Capture the cell that displays the provided text and extract its [X, Y] central coordinate. 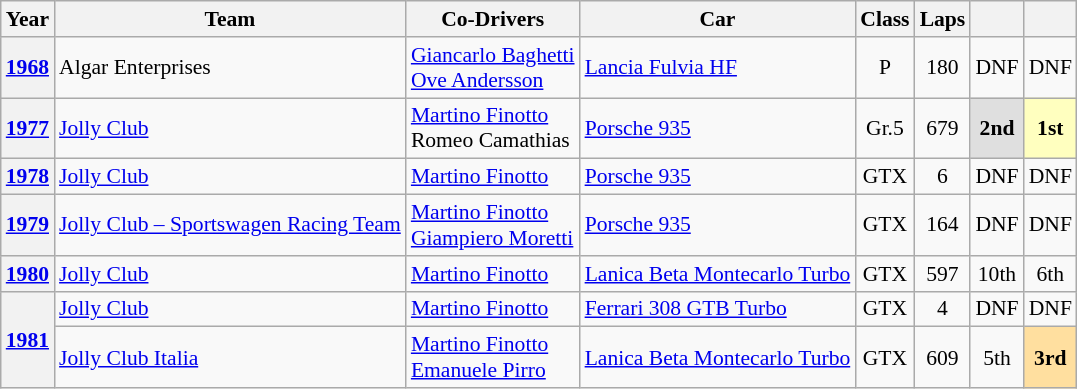
Giancarlo Baghetti Ove Andersson [493, 68]
6 [943, 177]
Laps [943, 19]
Lancia Fulvia HF [718, 68]
6th [1050, 274]
609 [943, 358]
P [884, 68]
3rd [1050, 358]
Car [718, 19]
Jolly Club – Sportswagen Racing Team [230, 226]
2nd [996, 128]
Gr.5 [884, 128]
10th [996, 274]
4 [943, 309]
5th [996, 358]
1981 [28, 340]
Martino Finotto Emanuele Pirro [493, 358]
180 [943, 68]
1968 [28, 68]
1979 [28, 226]
597 [943, 274]
Jolly Club Italia [230, 358]
Ferrari 308 GTB Turbo [718, 309]
1st [1050, 128]
Year [28, 19]
Team [230, 19]
Class [884, 19]
Co-Drivers [493, 19]
Martino Finotto Romeo Camathias [493, 128]
Algar Enterprises [230, 68]
1977 [28, 128]
Martino Finotto Giampiero Moretti [493, 226]
1978 [28, 177]
1980 [28, 274]
679 [943, 128]
164 [943, 226]
